Output the (X, Y) coordinate of the center of the cell containing the given text.  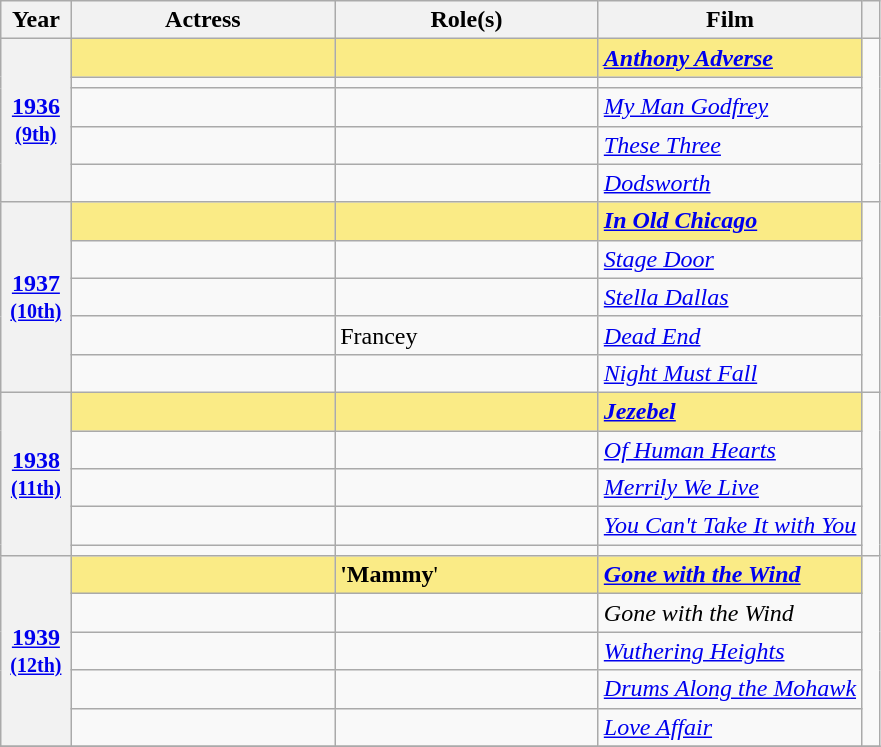
Stella Dallas (730, 297)
Year (36, 20)
Jezebel (730, 411)
Role(s) (467, 20)
Film (730, 20)
'Mammy' (467, 575)
Night Must Fall (730, 373)
Wuthering Heights (730, 651)
Of Human Hearts (730, 449)
1937 (10th) (36, 297)
Dead End (730, 335)
1939 (12th) (36, 651)
Anthony Adverse (730, 58)
1936 (9th) (36, 120)
Francey (467, 335)
You Can't Take It with You (730, 526)
Dodsworth (730, 183)
These Three (730, 145)
Merrily We Live (730, 488)
Drums Along the Mohawk (730, 689)
Actress (203, 20)
1938 (11th) (36, 474)
My Man Godfrey (730, 107)
Love Affair (730, 727)
In Old Chicago (730, 221)
Stage Door (730, 259)
